Provide the (X, Y) coordinate of the cell's center where the given text is located.  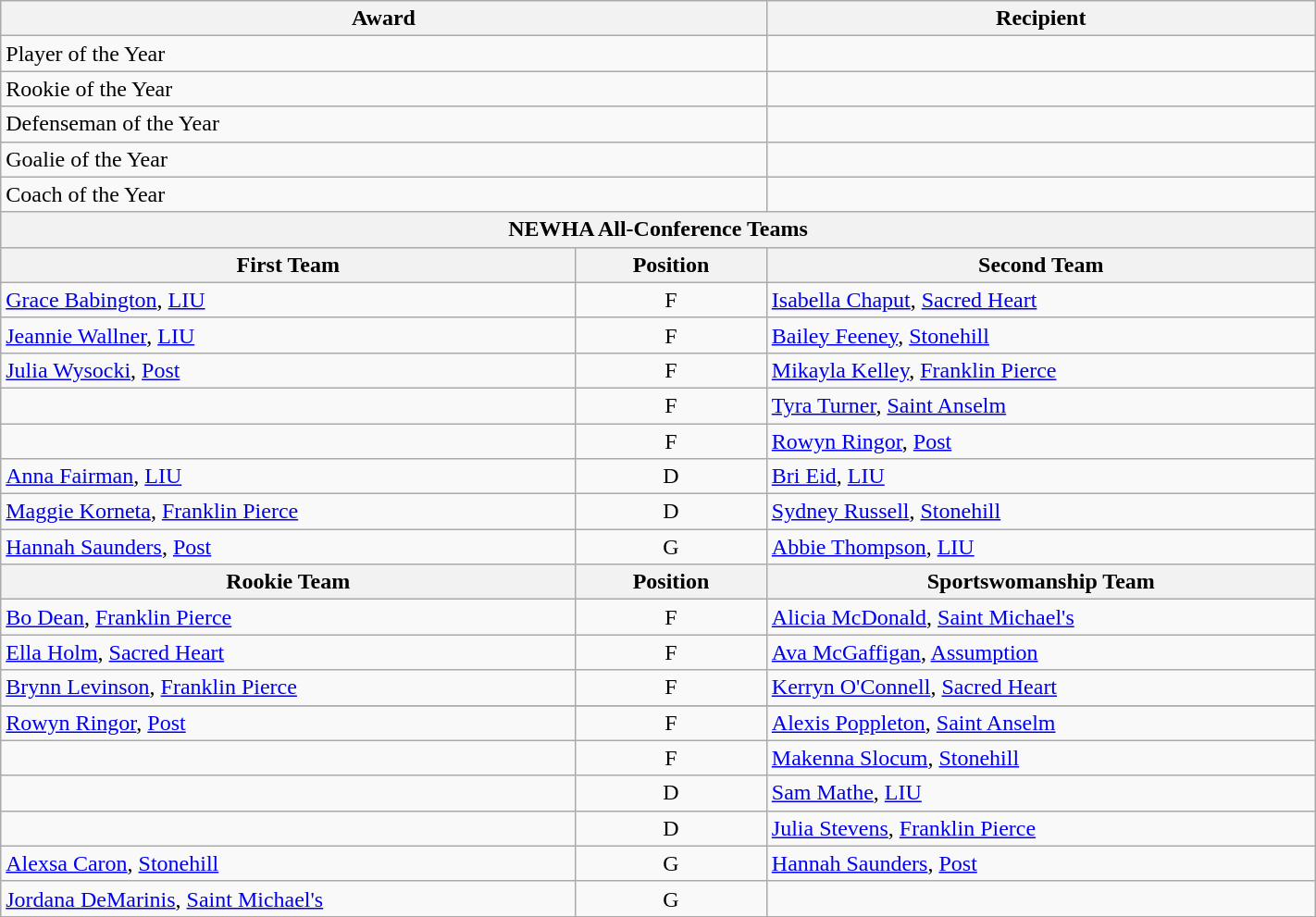
Julia Wysocki, Post (289, 370)
Coach of the Year (384, 194)
Rookie of the Year (384, 89)
Player of the Year (384, 54)
Grace Babington, LIU (289, 300)
Sam Mathe, LIU (1040, 793)
Bailey Feeney, Stonehill (1040, 335)
Julia Stevens, Franklin Pierce (1040, 828)
Tyra Turner, Saint Anselm (1040, 405)
Kerryn O'Connell, Sacred Heart (1040, 688)
Jordana DeMarinis, Saint Michael's (289, 898)
Maggie Korneta, Franklin Pierce (289, 512)
Ava McGaffigan, Assumption (1040, 652)
Award (384, 19)
Goalie of the Year (384, 159)
Defenseman of the Year (384, 124)
Ella Holm, Sacred Heart (289, 652)
First Team (289, 265)
Sydney Russell, Stonehill (1040, 512)
Bri Eid, LIU (1040, 477)
Bo Dean, Franklin Pierce (289, 617)
Rookie Team (289, 582)
NEWHA All-Conference Teams (658, 229)
Brynn Levinson, Franklin Pierce (289, 688)
Recipient (1040, 19)
Sportswomanship Team (1040, 582)
Alexsa Caron, Stonehill (289, 863)
Second Team (1040, 265)
Abbie Thompson, LIU (1040, 547)
Isabella Chaput, Sacred Heart (1040, 300)
Mikayla Kelley, Franklin Pierce (1040, 370)
Makenna Slocum, Stonehill (1040, 758)
Alicia McDonald, Saint Michael's (1040, 617)
Jeannie Wallner, LIU (289, 335)
Alexis Poppleton, Saint Anselm (1040, 723)
Anna Fairman, LIU (289, 477)
